For the text-containing cell, return its midpoint in [x, y] coordinate format. 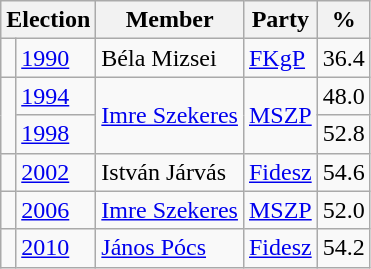
52.0 [344, 210]
Member [170, 20]
% [344, 20]
52.8 [344, 134]
54.2 [344, 248]
1998 [56, 134]
1990 [56, 58]
1994 [56, 96]
2006 [56, 210]
Party [280, 20]
Béla Mizsei [170, 58]
2002 [56, 172]
FKgP [280, 58]
54.6 [344, 172]
János Pócs [170, 248]
István Járvás [170, 172]
48.0 [344, 96]
36.4 [344, 58]
2010 [56, 248]
Election [48, 20]
